Return the [X, Y] coordinate for the center point of the cell that contains the specified text.  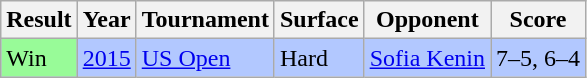
Year [106, 20]
Sofia Kenin [427, 58]
Hard [319, 58]
US Open [205, 58]
Win [39, 58]
Tournament [205, 20]
2015 [106, 58]
7–5, 6–4 [538, 58]
Surface [319, 20]
Result [39, 20]
Score [538, 20]
Opponent [427, 20]
